For the text-containing cell, return its midpoint in (x, y) coordinate format. 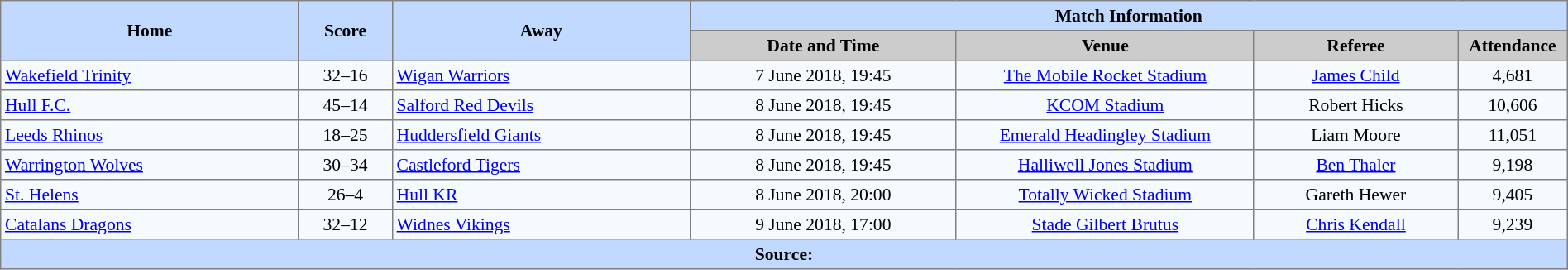
9 June 2018, 17:00 (823, 224)
Halliwell Jones Stadium (1105, 165)
Totally Wicked Stadium (1105, 195)
9,405 (1513, 195)
Home (150, 31)
Referee (1355, 46)
Emerald Headingley Stadium (1105, 135)
Wakefield Trinity (150, 75)
Robert Hicks (1355, 105)
Gareth Hewer (1355, 195)
32–12 (346, 224)
Huddersfield Giants (541, 135)
7 June 2018, 19:45 (823, 75)
St. Helens (150, 195)
Wigan Warriors (541, 75)
10,606 (1513, 105)
4,681 (1513, 75)
Stade Gilbert Brutus (1105, 224)
Attendance (1513, 46)
Liam Moore (1355, 135)
James Child (1355, 75)
30–34 (346, 165)
Score (346, 31)
Ben Thaler (1355, 165)
Widnes Vikings (541, 224)
11,051 (1513, 135)
Warrington Wolves (150, 165)
Hull F.C. (150, 105)
Hull KR (541, 195)
Salford Red Devils (541, 105)
Away (541, 31)
Venue (1105, 46)
Castleford Tigers (541, 165)
9,239 (1513, 224)
KCOM Stadium (1105, 105)
Catalans Dragons (150, 224)
8 June 2018, 20:00 (823, 195)
18–25 (346, 135)
26–4 (346, 195)
Match Information (1128, 16)
Leeds Rhinos (150, 135)
Source: (784, 254)
Date and Time (823, 46)
9,198 (1513, 165)
32–16 (346, 75)
The Mobile Rocket Stadium (1105, 75)
45–14 (346, 105)
Chris Kendall (1355, 224)
